From the cell containing the given text, extract its center point as (x, y) coordinate. 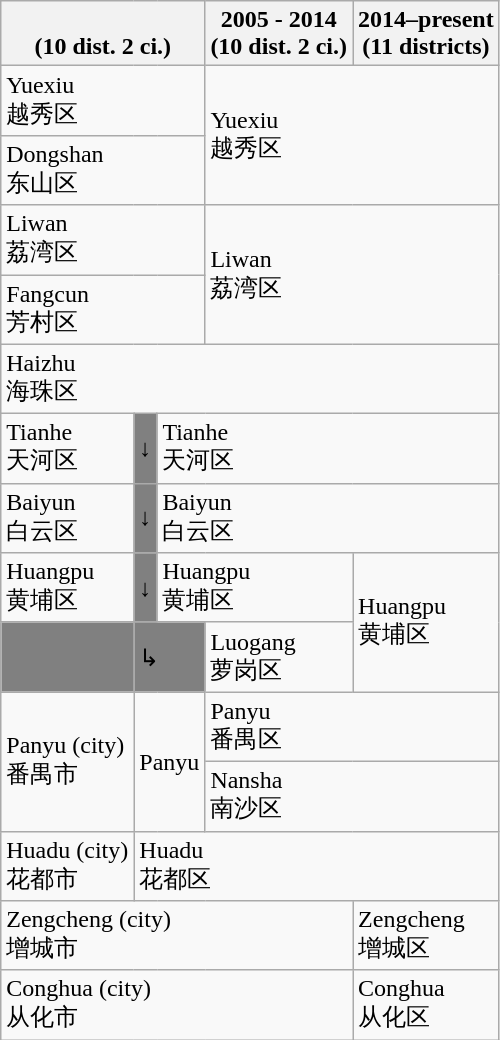
Dongshan东山区 (103, 170)
Huadu (city)花都市 (68, 866)
2005 - 2014(10 dist. 2 ci.) (279, 34)
2014–present(11 districts) (426, 34)
↳ (170, 657)
Conghua从化区 (426, 1005)
Zengcheng增城区 (426, 936)
(10 dist. 2 ci.) (103, 34)
Panyu (city)番禺市 (68, 762)
Zengcheng (city)增城市 (177, 936)
Luogang萝岗区 (279, 657)
Fangcun芳村区 (103, 309)
Panyu番禺区 (352, 727)
Nansha南沙区 (352, 796)
Huadu花都区 (316, 866)
Panyu (170, 762)
Haizhu海珠区 (250, 379)
Conghua (city)从化市 (177, 1005)
